From the cell containing the given text, extract its center point as [x, y] coordinate. 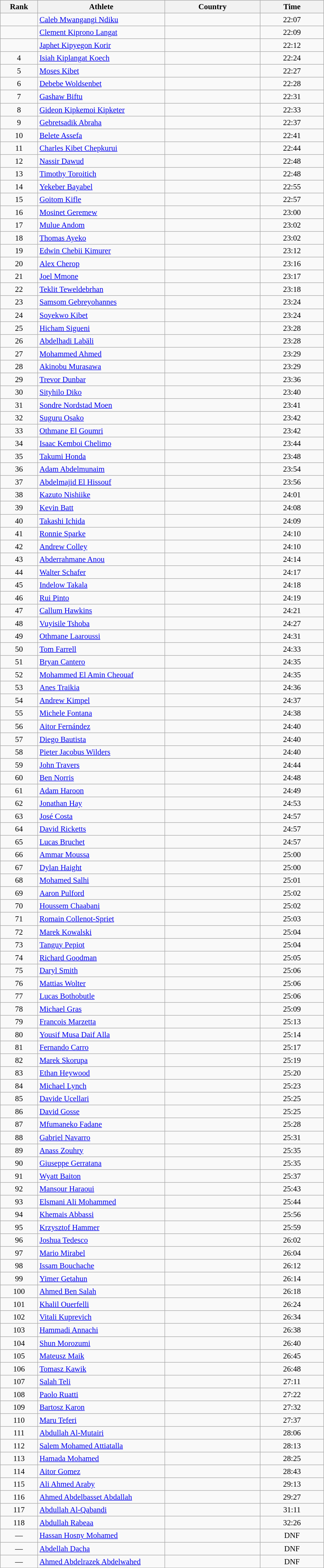
23:16 [292, 264]
62 [19, 803]
23:36 [292, 379]
Khemais Abbassi [101, 1215]
Timothy Toroitich [101, 174]
22 [19, 289]
Aitor Fernández [101, 726]
15 [19, 200]
Abdellah Dacha [101, 1549]
48 [19, 623]
8 [19, 110]
Takumi Honda [101, 457]
22:44 [292, 148]
Adam Abdelmunaim [101, 469]
35 [19, 457]
27:22 [292, 1394]
40 [19, 521]
26:38 [292, 1330]
74 [19, 958]
25:31 [292, 1137]
Ahmed Abdelrazek Abdelwahed [101, 1562]
25:01 [292, 880]
Kazuto Nishiike [101, 495]
Ali Ahmed Araby [101, 1484]
Mosinet Geremew [101, 212]
66 [19, 855]
87 [19, 1125]
Mansour Haraoui [101, 1189]
115 [19, 1484]
86 [19, 1112]
25:37 [292, 1176]
Ahmed Ben Salah [101, 1292]
26:24 [292, 1305]
24:36 [292, 688]
24:44 [292, 765]
Anes Traikia [101, 688]
Abdelmajid El Hissouf [101, 482]
55 [19, 714]
10 [19, 135]
22:33 [292, 110]
Mohammed El Amin Cheouaf [101, 675]
104 [19, 1343]
Abdullah Rabeaa [101, 1523]
Mohamed Salhi [101, 880]
Sondre Nordstad Moen [101, 405]
105 [19, 1356]
25:59 [292, 1227]
Suguru Osako [101, 418]
28:25 [292, 1459]
22:09 [292, 32]
Marek Kowalski [101, 932]
25:14 [292, 1035]
Clement Kiprono Langat [101, 32]
26:02 [292, 1240]
25:03 [292, 919]
112 [19, 1446]
7 [19, 97]
52 [19, 675]
73 [19, 945]
101 [19, 1305]
43 [19, 559]
Pieter Jacobus Wilders [101, 752]
26:45 [292, 1356]
Elsmani Ali Mohammed [101, 1202]
63 [19, 816]
Vitali Kuprevich [101, 1317]
24:21 [292, 611]
68 [19, 880]
27:11 [292, 1381]
Gideon Kipkemoi Kipketer [101, 110]
96 [19, 1240]
23:40 [292, 392]
Alex Cherop [101, 264]
Yekeber Bayabel [101, 187]
Teklit Teweldebrhan [101, 289]
Andrew Colley [101, 546]
Aitor Gomez [101, 1472]
29:27 [292, 1497]
37 [19, 482]
Abdullah Al-Qabandi [101, 1510]
Michael Gras [101, 1009]
31:11 [292, 1510]
David Gosse [101, 1112]
24:53 [292, 803]
28:43 [292, 1472]
41 [19, 533]
Edwin Chebii Kimurer [101, 251]
85 [19, 1099]
23:44 [292, 444]
Davide Ucellari [101, 1099]
Krzysztof Hammer [101, 1227]
4 [19, 58]
23:00 [292, 212]
64 [19, 829]
Tanguy Pepiot [101, 945]
71 [19, 919]
26:12 [292, 1266]
22:28 [292, 84]
Salah Teli [101, 1381]
Nassir Dawud [101, 161]
Francois Marzetta [101, 1022]
25:28 [292, 1125]
Walter Schafer [101, 572]
Abdelhadi Labäli [101, 341]
117 [19, 1510]
Mulue Andom [101, 225]
107 [19, 1381]
26:04 [292, 1253]
24:37 [292, 701]
Hassan Hosny Mohamed [101, 1536]
Ben Norris [101, 778]
24:31 [292, 636]
23:41 [292, 405]
Salem Mohamed Attiatalla [101, 1446]
27:32 [292, 1407]
70 [19, 906]
99 [19, 1279]
17 [19, 225]
26:18 [292, 1292]
88 [19, 1137]
16 [19, 212]
20 [19, 264]
27:37 [292, 1420]
24:09 [292, 521]
59 [19, 765]
24:14 [292, 559]
Mateusz Maik [101, 1356]
76 [19, 983]
25 [19, 328]
54 [19, 701]
Ammar Moussa [101, 855]
102 [19, 1317]
23:48 [292, 457]
50 [19, 649]
Lucas Bruchet [101, 842]
Giuseppe Gerratana [101, 1163]
24:17 [292, 572]
79 [19, 1022]
78 [19, 1009]
28 [19, 367]
26 [19, 341]
49 [19, 636]
Issam Bouchache [101, 1266]
Mohammed Ahmed [101, 354]
Paolo Ruatti [101, 1394]
Ethan Heywood [101, 1073]
32 [19, 418]
Shun Morozumi [101, 1343]
Jonathan Hay [101, 803]
106 [19, 1369]
25:20 [292, 1073]
116 [19, 1497]
19 [19, 251]
61 [19, 790]
Rank [19, 7]
Tom Farrell [101, 649]
Japhet Kipyegon Korir [101, 45]
Charles Kibet Chepkurui [101, 148]
25:56 [292, 1215]
Mario Mirabel [101, 1253]
22:57 [292, 200]
25:19 [292, 1060]
22:24 [292, 58]
Ronnie Sparke [101, 533]
25:17 [292, 1047]
29:13 [292, 1484]
Isiah Kiplangat Koech [101, 58]
82 [19, 1060]
Fernando Carro [101, 1047]
José Costa [101, 816]
110 [19, 1420]
30 [19, 392]
Lucas Bothobutle [101, 996]
67 [19, 868]
44 [19, 572]
109 [19, 1407]
26:40 [292, 1343]
26:14 [292, 1279]
Moses Kibet [101, 71]
91 [19, 1176]
80 [19, 1035]
72 [19, 932]
Joshua Tedesco [101, 1240]
Akinobu Murasawa [101, 367]
Aaron Pulford [101, 893]
11 [19, 148]
103 [19, 1330]
21 [19, 276]
22:31 [292, 97]
Bryan Cantero [101, 662]
27 [19, 354]
29 [19, 379]
25:44 [292, 1202]
Ahmed Abdelbasset Abdallah [101, 1497]
25:05 [292, 958]
24:49 [292, 790]
24:08 [292, 508]
111 [19, 1433]
Othmane El Goumri [101, 431]
Debebe Woldsenbet [101, 84]
Michael Lynch [101, 1086]
Vuyisile Tshoba [101, 623]
Diego Bautista [101, 739]
Country [213, 7]
Maru Teferi [101, 1420]
93 [19, 1202]
24:01 [292, 495]
Yimer Getahun [101, 1279]
95 [19, 1227]
23 [19, 302]
Trevor Dunbar [101, 379]
38 [19, 495]
92 [19, 1189]
47 [19, 611]
13 [19, 174]
23:54 [292, 469]
9 [19, 122]
Marek Skorupa [101, 1060]
Takashi Ichida [101, 521]
Hammadi Annachi [101, 1330]
77 [19, 996]
36 [19, 469]
18 [19, 238]
6 [19, 84]
23:12 [292, 251]
Samsom Gebreyohannes [101, 302]
60 [19, 778]
22:55 [292, 187]
46 [19, 598]
98 [19, 1266]
53 [19, 688]
Athlete [101, 7]
25:23 [292, 1086]
Indelow Takala [101, 585]
24:27 [292, 623]
118 [19, 1523]
Othmane Laaroussi [101, 636]
113 [19, 1459]
100 [19, 1292]
108 [19, 1394]
114 [19, 1472]
90 [19, 1163]
23:18 [292, 289]
25:13 [292, 1022]
94 [19, 1215]
12 [19, 161]
Andrew Kimpel [101, 701]
25:09 [292, 1009]
14 [19, 187]
56 [19, 726]
David Ricketts [101, 829]
25:43 [292, 1189]
Anass Zouhry [101, 1150]
58 [19, 752]
24:38 [292, 714]
Mattias Wolter [101, 983]
Callum Hawkins [101, 611]
97 [19, 1253]
Houssem Chaabani [101, 906]
Romain Collenot-Spriet [101, 919]
51 [19, 662]
22:37 [292, 122]
24:19 [292, 598]
75 [19, 970]
28:06 [292, 1433]
23:17 [292, 276]
23:56 [292, 482]
Belete Assefa [101, 135]
John Travers [101, 765]
Caleb Mwangangi Ndiku [101, 20]
Adam Haroon [101, 790]
24:18 [292, 585]
83 [19, 1073]
Yousif Musa Daif Alla [101, 1035]
Thomas Ayeko [101, 238]
89 [19, 1150]
Khalil Ouerfelli [101, 1305]
Michele Fontana [101, 714]
Gabriel Navarro [101, 1137]
31 [19, 405]
32:26 [292, 1523]
Abderrahmane Anou [101, 559]
Wyatt Baiton [101, 1176]
Gashaw Biftu [101, 97]
39 [19, 508]
42 [19, 546]
28:13 [292, 1446]
Goitom Kifle [101, 200]
22:41 [292, 135]
65 [19, 842]
24:48 [292, 778]
Rui Pinto [101, 598]
24 [19, 315]
84 [19, 1086]
33 [19, 431]
22:12 [292, 45]
45 [19, 585]
Tomasz Kawik [101, 1369]
Soyekwo Kibet [101, 315]
24:33 [292, 649]
Abdullah Al-Mutairi [101, 1433]
Bartosz Karon [101, 1407]
Time [292, 7]
Dylan Haight [101, 868]
26:48 [292, 1369]
Daryl Smith [101, 970]
Isaac Kemboi Chelimo [101, 444]
Hicham Sigueni [101, 328]
5 [19, 71]
22:27 [292, 71]
Mfumaneko Fadane [101, 1125]
81 [19, 1047]
26:34 [292, 1317]
57 [19, 739]
Gebretsadik Abraha [101, 122]
Richard Goodman [101, 958]
22:07 [292, 20]
Joel Mmone [101, 276]
69 [19, 893]
Sityhilo Diko [101, 392]
Kevin Batt [101, 508]
34 [19, 444]
Hamada Mohamed [101, 1459]
